Provide the (X, Y) coordinate of the cell's center where the given text is located.  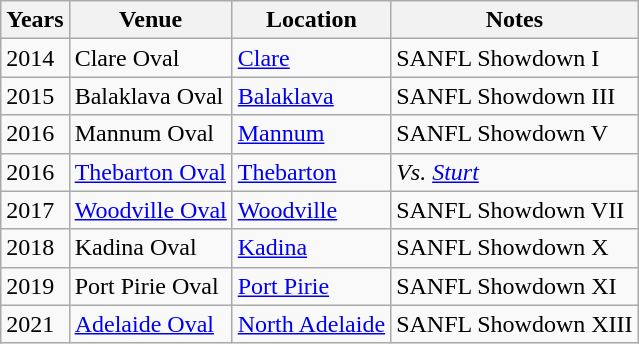
SANFL Showdown XIII (515, 324)
2017 (35, 210)
Clare Oval (150, 58)
Thebarton (311, 172)
Vs. Sturt (515, 172)
SANFL Showdown I (515, 58)
Woodville (311, 210)
Kadina (311, 248)
Balaklava Oval (150, 96)
Location (311, 20)
Port Pirie (311, 286)
Venue (150, 20)
North Adelaide (311, 324)
Kadina Oval (150, 248)
SANFL Showdown III (515, 96)
2019 (35, 286)
Port Pirie Oval (150, 286)
Mannum (311, 134)
Years (35, 20)
Balaklava (311, 96)
2018 (35, 248)
SANFL Showdown X (515, 248)
2015 (35, 96)
Clare (311, 58)
SANFL Showdown XI (515, 286)
SANFL Showdown V (515, 134)
SANFL Showdown VII (515, 210)
2021 (35, 324)
Woodville Oval (150, 210)
Adelaide Oval (150, 324)
Mannum Oval (150, 134)
Notes (515, 20)
Thebarton Oval (150, 172)
2014 (35, 58)
